Locate the cell with the specified text and output its (X, Y) center coordinate. 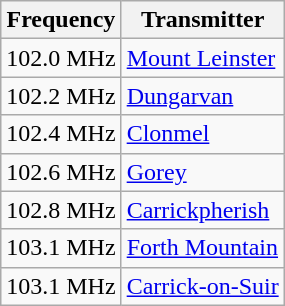
Forth Mountain (202, 248)
Transmitter (202, 20)
102.4 MHz (61, 134)
Dungarvan (202, 96)
Gorey (202, 172)
102.2 MHz (61, 96)
102.8 MHz (61, 210)
102.6 MHz (61, 172)
Frequency (61, 20)
Clonmel (202, 134)
Carrick-on-Suir (202, 286)
Carrickpherish (202, 210)
102.0 MHz (61, 58)
Mount Leinster (202, 58)
